From the cell containing the given text, extract its center point as (X, Y) coordinate. 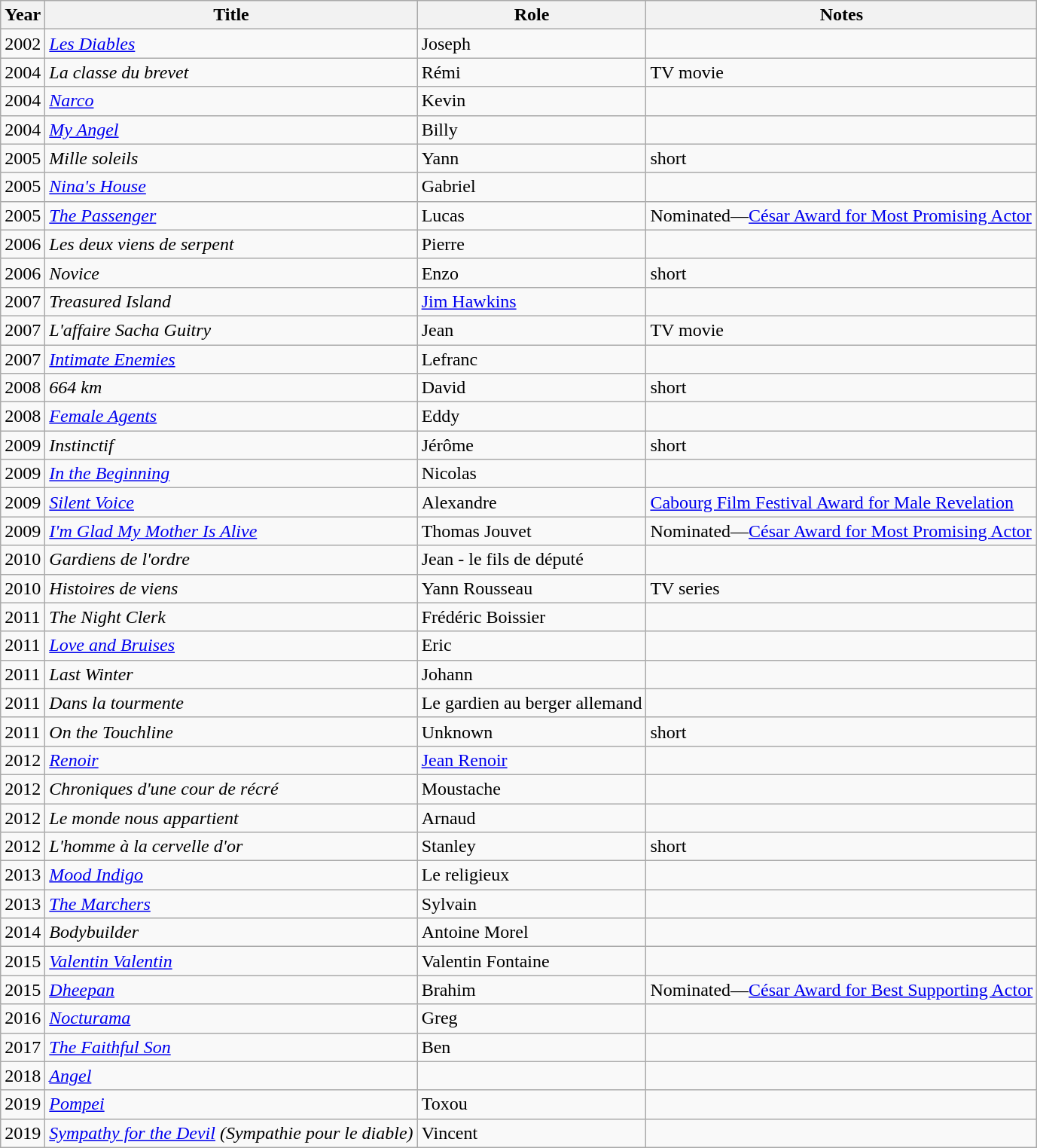
Ben (532, 1047)
2018 (23, 1076)
Nominated—César Award for Best Supporting Actor (842, 990)
Nina's House (231, 187)
I'm Glad My Mother Is Alive (231, 531)
Thomas Jouvet (532, 531)
Silent Voice (231, 502)
Pompei (231, 1104)
Frédéric Boissier (532, 617)
Lucas (532, 215)
L'affaire Sacha Guitry (231, 330)
Jean Renoir (532, 760)
Joseph (532, 44)
Kevin (532, 101)
On the Touchline (231, 731)
Sylvain (532, 904)
Dheepan (231, 990)
The Faithful Son (231, 1047)
2016 (23, 1018)
Treasured Island (231, 301)
Nocturama (231, 1018)
Les deux viens de serpent (231, 244)
In the Beginning (231, 474)
2014 (23, 933)
Role (532, 15)
L'homme à la cervelle d'or (231, 847)
Valentin Valentin (231, 961)
David (532, 388)
Title (231, 15)
Greg (532, 1018)
Sympathy for the Devil (Sympathie pour le diable) (231, 1133)
Johann (532, 674)
Jean (532, 330)
The Marchers (231, 904)
664 km (231, 388)
Notes (842, 15)
2017 (23, 1047)
Last Winter (231, 674)
Chroniques d'une cour de récré (231, 789)
Histoires de viens (231, 588)
The Night Clerk (231, 617)
Toxou (532, 1104)
Le gardien au berger allemand (532, 703)
Intimate Enemies (231, 359)
TV series (842, 588)
Vincent (532, 1133)
My Angel (231, 130)
Alexandre (532, 502)
Jérôme (532, 445)
Brahim (532, 990)
Rémi (532, 72)
Narco (231, 101)
Moustache (532, 789)
Les Diables (231, 44)
Eddy (532, 417)
Arnaud (532, 817)
Yann Rousseau (532, 588)
Cabourg Film Festival Award for Male Revelation (842, 502)
Billy (532, 130)
Valentin Fontaine (532, 961)
Enzo (532, 273)
Love and Bruises (231, 646)
Year (23, 15)
Antoine Morel (532, 933)
Le monde nous appartient (231, 817)
Pierre (532, 244)
Lefranc (532, 359)
La classe du brevet (231, 72)
2002 (23, 44)
Mille soleils (231, 158)
Instinctif (231, 445)
The Passenger (231, 215)
Gabriel (532, 187)
Jim Hawkins (532, 301)
Female Agents (231, 417)
Yann (532, 158)
Jean - le fils de député (532, 560)
Novice (231, 273)
Stanley (532, 847)
Eric (532, 646)
Dans la tourmente (231, 703)
Bodybuilder (231, 933)
Unknown (532, 731)
Renoir (231, 760)
Nicolas (532, 474)
Angel (231, 1076)
Mood Indigo (231, 875)
Gardiens de l'ordre (231, 560)
Le religieux (532, 875)
